Scan for the cell matching the given text and deliver its [X, Y] coordinate at center. 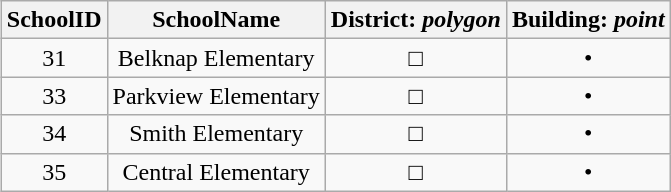
SchoolID [54, 20]
Belknap Elementary [216, 58]
34 [54, 134]
SchoolName [216, 20]
31 [54, 58]
Smith Elementary [216, 134]
35 [54, 172]
33 [54, 96]
Building: point [588, 20]
Central Elementary [216, 172]
Parkview Elementary [216, 96]
District: polygon [416, 20]
